Extract the [x, y] coordinate from the center of the cell holding the provided text.  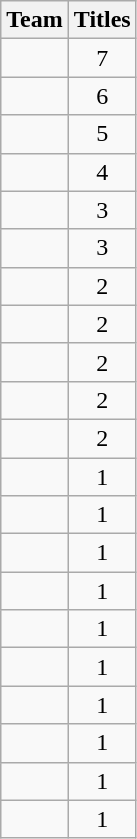
Team [35, 20]
7 [102, 58]
6 [102, 96]
4 [102, 172]
Titles [102, 20]
5 [102, 134]
